Scan for the cell matching the given text and deliver its (X, Y) coordinate at center. 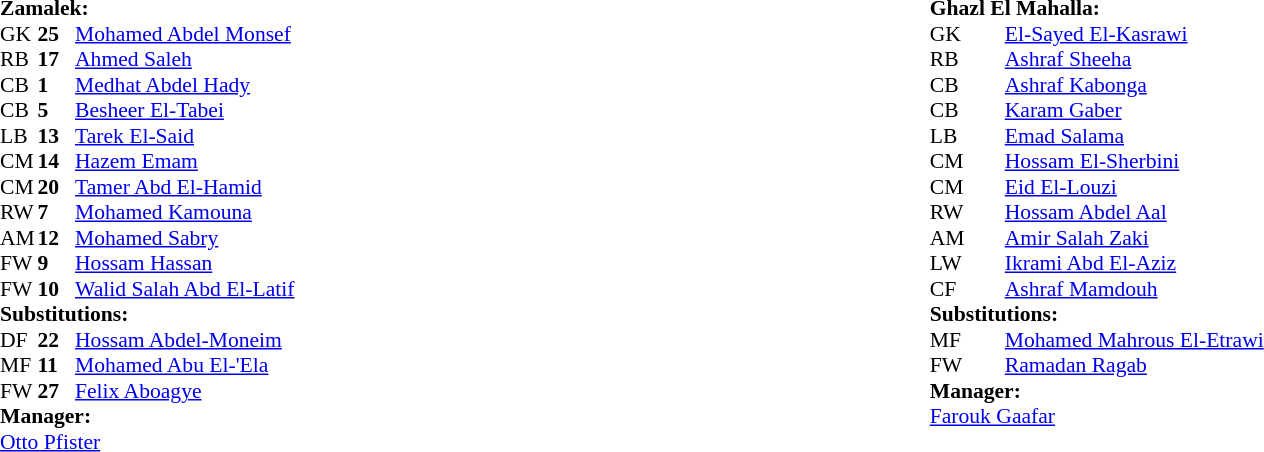
Mohamed Mahrous El-Etrawi (1134, 340)
LW (949, 263)
Walid Salah Abd El-Latif (184, 289)
25 (57, 34)
17 (57, 59)
Felix Aboagye (184, 391)
Hazem Emam (184, 161)
Ashraf Sheeha (1134, 59)
1 (57, 85)
Mohamed Sabry (184, 238)
Mohamed Kamouna (184, 213)
Besheer El-Tabei (184, 111)
Ahmed Saleh (184, 59)
14 (57, 161)
Hossam Hassan (184, 263)
13 (57, 136)
Eid El-Louzi (1134, 187)
CF (949, 289)
9 (57, 263)
11 (57, 365)
Emad Salama (1134, 136)
Farouk Gaafar (1097, 417)
20 (57, 187)
Mohamed Abdel Monsef (184, 34)
Mohamed Abu El-'Ela (184, 365)
Tarek El-Said (184, 136)
Medhat Abdel Hady (184, 85)
10 (57, 289)
22 (57, 340)
Ramadan Ragab (1134, 365)
7 (57, 213)
Karam Gaber (1134, 111)
El-Sayed El-Kasrawi (1134, 34)
Hossam Abdel Aal (1134, 213)
5 (57, 111)
Ashraf Kabonga (1134, 85)
Ashraf Mamdouh (1134, 289)
DF (19, 340)
Hossam Abdel-Moneim (184, 340)
Amir Salah Zaki (1134, 238)
Tamer Abd El-Hamid (184, 187)
Ikrami Abd El-Aziz (1134, 263)
Hossam El-Sherbini (1134, 161)
27 (57, 391)
12 (57, 238)
